Output the (x, y) coordinate of the center of the cell containing the given text.  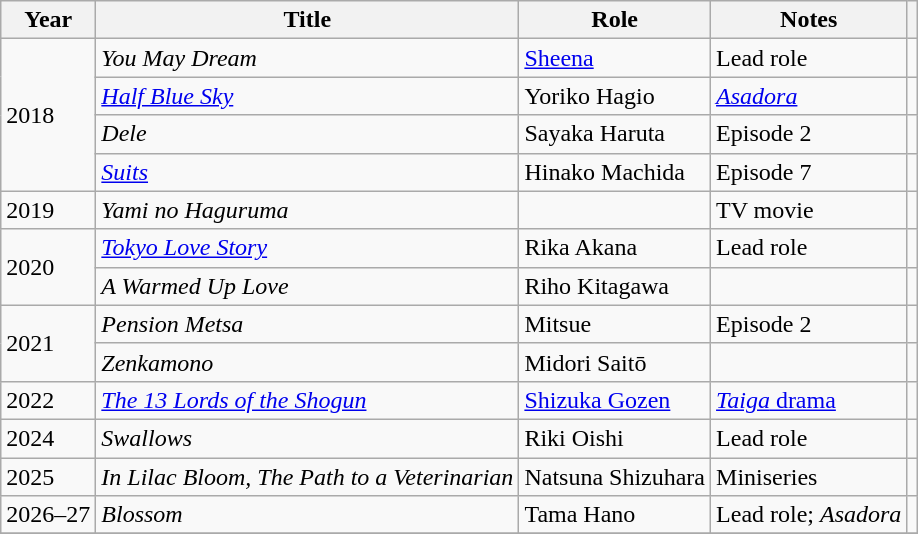
Riho Kitagawa (615, 286)
Taiga drama (809, 400)
2018 (48, 115)
The 13 Lords of the Shogun (308, 400)
Mitsue (615, 324)
Year (48, 20)
Episode 7 (809, 172)
Yoriko Hagio (615, 96)
2021 (48, 343)
2020 (48, 267)
Half Blue Sky (308, 96)
Pension Metsa (308, 324)
Sayaka Haruta (615, 134)
In Lilac Bloom, The Path to a Veterinarian (308, 477)
2024 (48, 438)
Natsuna Shizuhara (615, 477)
Hinako Machida (615, 172)
Title (308, 20)
2019 (48, 210)
Riki Oishi (615, 438)
Shizuka Gozen (615, 400)
Miniseries (809, 477)
Blossom (308, 515)
Asadora (809, 96)
A Warmed Up Love (308, 286)
Notes (809, 20)
Zenkamono (308, 362)
Role (615, 20)
Suits (308, 172)
Sheena (615, 58)
Lead role; Asadora (809, 515)
Midori Saitō (615, 362)
TV movie (809, 210)
Tama Hano (615, 515)
2026–27 (48, 515)
You May Dream (308, 58)
Rika Akana (615, 248)
Swallows (308, 438)
Tokyo Love Story (308, 248)
2022 (48, 400)
2025 (48, 477)
Dele (308, 134)
Yami no Haguruma (308, 210)
